For the text-containing cell, return its midpoint in (x, y) coordinate format. 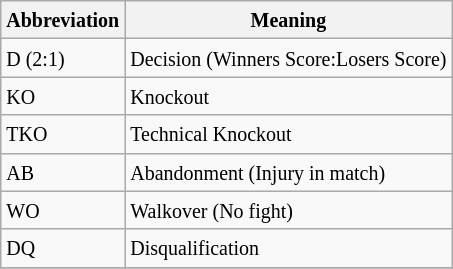
Technical Knockout (288, 134)
Disqualification (288, 248)
DQ (63, 248)
D (2:1) (63, 58)
WO (63, 210)
Abandonment (Injury in match) (288, 172)
AB (63, 172)
Abbreviation (63, 20)
Walkover (No fight) (288, 210)
TKO (63, 134)
Decision (Winners Score:Losers Score) (288, 58)
Knockout (288, 96)
KO (63, 96)
Meaning (288, 20)
